Return (x, y) of the center of cell containing provided text 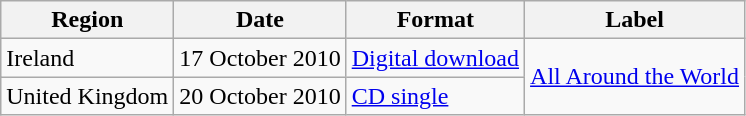
Format (435, 20)
17 October 2010 (260, 58)
United Kingdom (88, 96)
CD single (435, 96)
20 October 2010 (260, 96)
Ireland (88, 58)
Date (260, 20)
Digital download (435, 58)
Label (635, 20)
All Around the World (635, 77)
Region (88, 20)
